Scan for the cell matching the given text and deliver its [X, Y] coordinate at center. 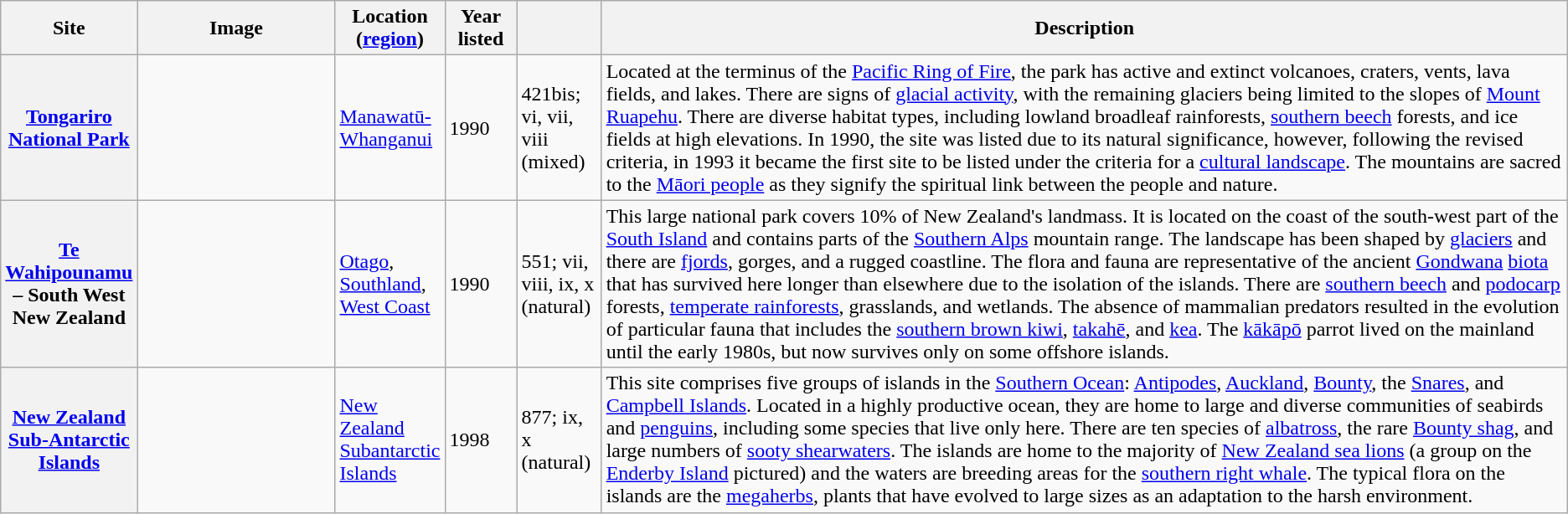
Tongariro National Park [69, 127]
551; vii, viii, ix, x (natural) [560, 284]
Image [236, 28]
New Zealand Sub-Antarctic Islands [69, 440]
Otago, Southland, West Coast [390, 284]
Year listed [481, 28]
New Zealand Subantarctic Islands [390, 440]
Location (region) [390, 28]
421bis; vi, vii, viii (mixed) [560, 127]
Description [1084, 28]
Manawatū-Whanganui [390, 127]
877; ix, x (natural) [560, 440]
Te Wahipounamu – South West New Zealand [69, 284]
1998 [481, 440]
Site [69, 28]
